From the cell containing the given text, extract its center point as (x, y) coordinate. 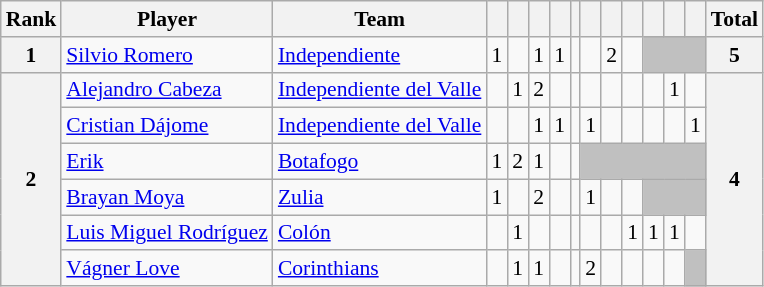
Corinthians (380, 269)
Brayan Moya (167, 197)
Rank (32, 19)
Botafogo (380, 162)
Alejandro Cabeza (167, 90)
Silvio Romero (167, 55)
Colón (380, 233)
Team (380, 19)
Erik (167, 162)
Total (734, 19)
Vágner Love (167, 269)
5 (734, 55)
Player (167, 19)
Cristian Dájome (167, 126)
Independiente (380, 55)
4 (734, 179)
Zulia (380, 197)
Luis Miguel Rodríguez (167, 233)
